Scan for the cell matching the given text and deliver its [X, Y] coordinate at center. 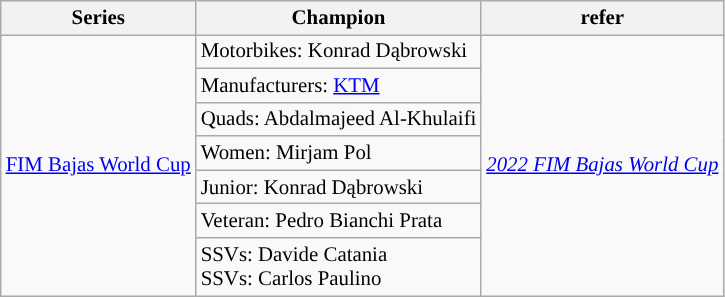
Series [98, 18]
2022 FIM Bajas World Cup [602, 164]
Manufacturers: KTM [339, 85]
Motorbikes: Konrad Dąbrowski [339, 51]
refer [602, 18]
Women: Mirjam Pol [339, 153]
Quads: Abdalmajeed Al-Khulaifi [339, 119]
FIM Bajas World Cup [98, 164]
Junior: Konrad Dąbrowski [339, 187]
SSVs: Davide CataniaSSVs: Carlos Paulino [339, 267]
Champion [339, 18]
Veteran: Pedro Bianchi Prata [339, 221]
